Output the (X, Y) coordinate of the center of the cell containing the given text.  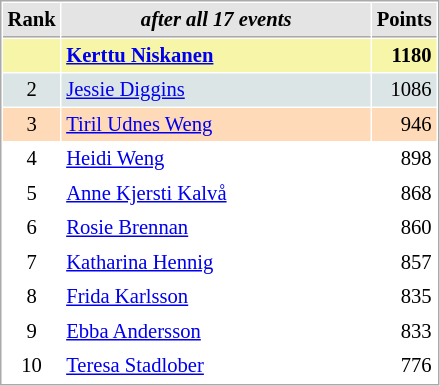
Rosie Brennan (216, 228)
833 (404, 332)
6 (32, 228)
835 (404, 296)
2 (32, 90)
8 (32, 296)
Points (404, 20)
1086 (404, 90)
Heidi Weng (216, 158)
Jessie Diggins (216, 90)
946 (404, 124)
Ebba Andersson (216, 332)
Teresa Stadlober (216, 366)
4 (32, 158)
Kerttu Niskanen (216, 56)
Katharina Hennig (216, 262)
7 (32, 262)
868 (404, 194)
898 (404, 158)
857 (404, 262)
776 (404, 366)
860 (404, 228)
Tiril Udnes Weng (216, 124)
3 (32, 124)
5 (32, 194)
after all 17 events (216, 20)
1180 (404, 56)
Rank (32, 20)
Anne Kjersti Kalvå (216, 194)
9 (32, 332)
10 (32, 366)
Frida Karlsson (216, 296)
